Return the (X, Y) coordinate for the center point of the cell that contains the specified text.  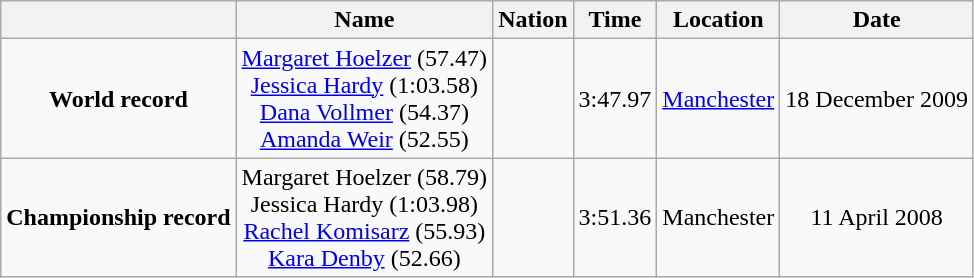
Time (615, 20)
Nation (533, 20)
Championship record (118, 218)
Location (718, 20)
Margaret Hoelzer (58.79)Jessica Hardy (1:03.98)Rachel Komisarz (55.93)Kara Denby (52.66) (364, 218)
Date (877, 20)
Name (364, 20)
11 April 2008 (877, 218)
18 December 2009 (877, 98)
Margaret Hoelzer (57.47)Jessica Hardy (1:03.58)Dana Vollmer (54.37)Amanda Weir (52.55) (364, 98)
3:51.36 (615, 218)
3:47.97 (615, 98)
World record (118, 98)
